From the cell containing the given text, extract its center point as (x, y) coordinate. 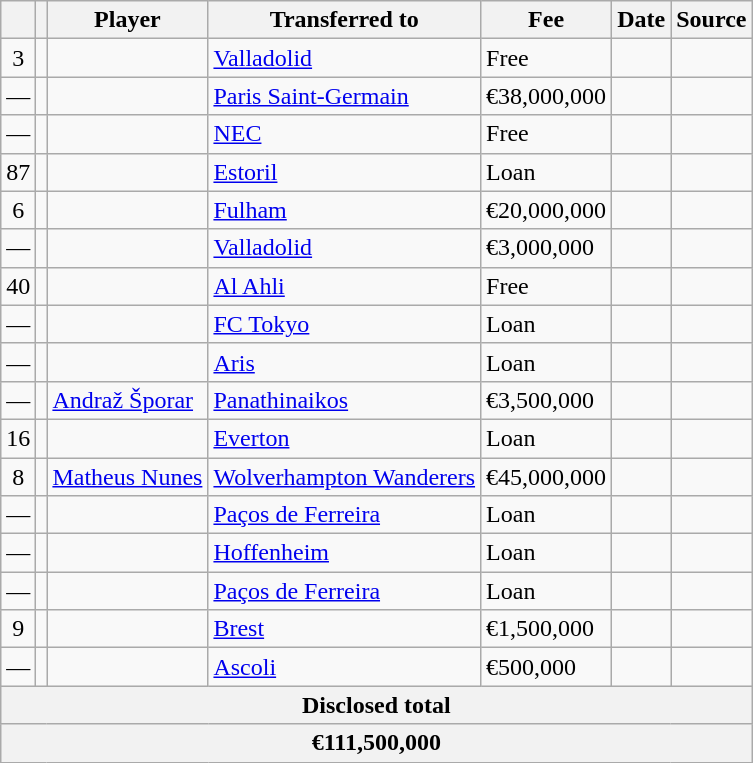
FC Tokyo (344, 324)
Estoril (344, 172)
Al Ahli (344, 286)
Ascoli (344, 667)
Fulham (344, 210)
Matheus Nunes (128, 477)
3 (18, 58)
€45,000,000 (546, 477)
Transferred to (344, 20)
Aris (344, 362)
40 (18, 286)
Paris Saint-Germain (344, 96)
€20,000,000 (546, 210)
Wolverhampton Wanderers (344, 477)
Everton (344, 438)
87 (18, 172)
NEC (344, 134)
€3,000,000 (546, 248)
9 (18, 629)
Andraž Šporar (128, 400)
Panathinaikos (344, 400)
€1,500,000 (546, 629)
16 (18, 438)
6 (18, 210)
€3,500,000 (546, 400)
Fee (546, 20)
€111,500,000 (376, 743)
Source (712, 20)
8 (18, 477)
€500,000 (546, 667)
Hoffenheim (344, 553)
Date (642, 20)
Player (128, 20)
Disclosed total (376, 705)
€38,000,000 (546, 96)
Brest (344, 629)
